Return the (X, Y) coordinate for the center point of the cell that contains the specified text.  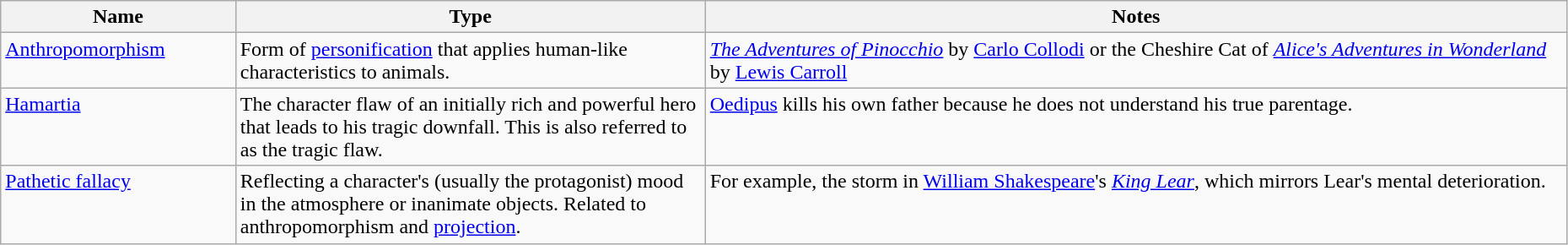
Name (118, 17)
Notes (1135, 17)
Hamartia (118, 127)
Pathetic fallacy (118, 204)
Oedipus kills his own father because he does not understand his true parentage. (1135, 127)
Anthropomorphism (118, 61)
The Adventures of Pinocchio by Carlo Collodi or the Cheshire Cat of Alice's Adventures in Wonderland by Lewis Carroll (1135, 61)
Type (471, 17)
Reflecting a character's (usually the protagonist) mood in the atmosphere or inanimate objects. Related to anthropomorphism and projection. (471, 204)
For example, the storm in William Shakespeare's King Lear, which mirrors Lear's mental deterioration. (1135, 204)
Form of personification that applies human-like characteristics to animals. (471, 61)
The character flaw of an initially rich and powerful hero that leads to his tragic downfall. This is also referred to as the tragic flaw. (471, 127)
